Determine the (X, Y) coordinate at the center of the cell enclosing the given text.  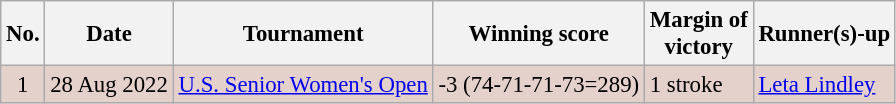
Leta Lindley (824, 85)
Date (109, 34)
-3 (74-71-71-73=289) (538, 85)
Winning score (538, 34)
1 stroke (698, 85)
Tournament (303, 34)
Margin ofvictory (698, 34)
1 (23, 85)
28 Aug 2022 (109, 85)
Runner(s)-up (824, 34)
No. (23, 34)
U.S. Senior Women's Open (303, 85)
